Search for the cell housing the specified text and yield its (X, Y) center coordinate. 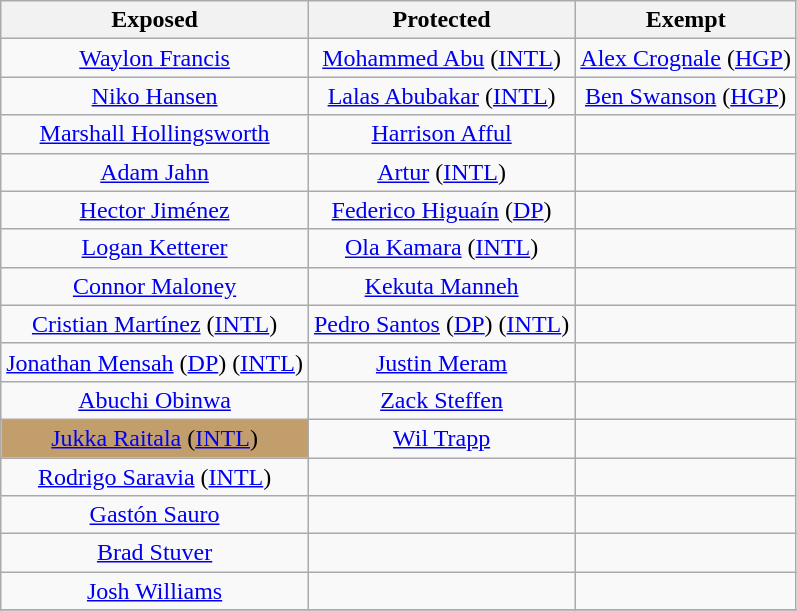
Jukka Raitala (INTL) (155, 438)
Zack Steffen (441, 400)
Wil Trapp (441, 438)
Exempt (686, 20)
Rodrigo Saravia (INTL) (155, 477)
Hector Jiménez (155, 210)
Lalas Abubakar (INTL) (441, 96)
Marshall Hollingsworth (155, 134)
Ola Kamara (INTL) (441, 248)
Exposed (155, 20)
Justin Meram (441, 362)
Niko Hansen (155, 96)
Protected (441, 20)
Connor Maloney (155, 286)
Adam Jahn (155, 172)
Logan Ketterer (155, 248)
Ben Swanson (HGP) (686, 96)
Mohammed Abu (INTL) (441, 58)
Kekuta Manneh (441, 286)
Josh Williams (155, 591)
Waylon Francis (155, 58)
Jonathan Mensah (DP) (INTL) (155, 362)
Cristian Martínez (INTL) (155, 324)
Gastón Sauro (155, 515)
Brad Stuver (155, 553)
Artur (INTL) (441, 172)
Abuchi Obinwa (155, 400)
Alex Crognale (HGP) (686, 58)
Harrison Afful (441, 134)
Pedro Santos (DP) (INTL) (441, 324)
Federico Higuaín (DP) (441, 210)
